Output the (x, y) coordinate of the center of the cell containing the given text.  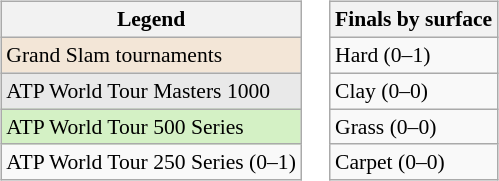
Finals by surface (414, 20)
Grass (0–0) (414, 127)
Grand Slam tournaments (151, 55)
ATP World Tour 500 Series (151, 127)
Hard (0–1) (414, 55)
Carpet (0–0) (414, 162)
ATP World Tour 250 Series (0–1) (151, 162)
ATP World Tour Masters 1000 (151, 91)
Legend (151, 20)
Clay (0–0) (414, 91)
